Search for the cell housing the specified text and yield its (x, y) center coordinate. 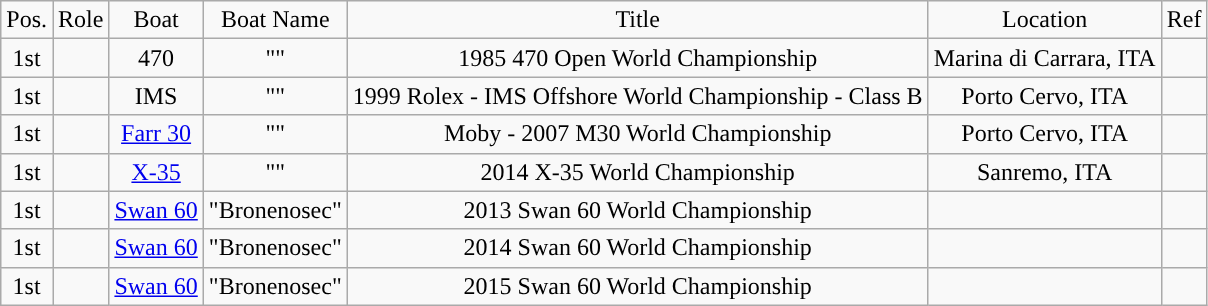
Title (638, 20)
2013 Swan 60 World Championship (638, 210)
Location (1044, 20)
Pos. (27, 20)
470 (156, 58)
IMS (156, 96)
1985 470 Open World Championship (638, 58)
2014 Swan 60 World Championship (638, 248)
Sanremo, ITA (1044, 172)
1999 Rolex - IMS Offshore World Championship - Class B (638, 96)
Marina di Carrara, ITA (1044, 58)
2015 Swan 60 World Championship (638, 286)
Farr 30 (156, 134)
2014 X-35 World Championship (638, 172)
Boat (156, 20)
Role (80, 20)
X-35 (156, 172)
Ref (1184, 20)
Boat Name (275, 20)
Moby - 2007 M30 World Championship (638, 134)
